Identify which cell holds the provided text, then report its [X, Y] central coordinate. 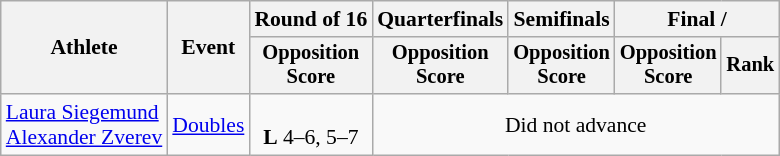
Laura SiegemundAlexander Zverev [84, 124]
Rank [750, 66]
Athlete [84, 48]
Doubles [208, 124]
Quarterfinals [440, 19]
Round of 16 [310, 19]
Final / [697, 19]
Did not advance [576, 124]
Semifinals [562, 19]
L 4–6, 5–7 [310, 124]
Event [208, 48]
